Capture the cell that displays the provided text and extract its (X, Y) central coordinate. 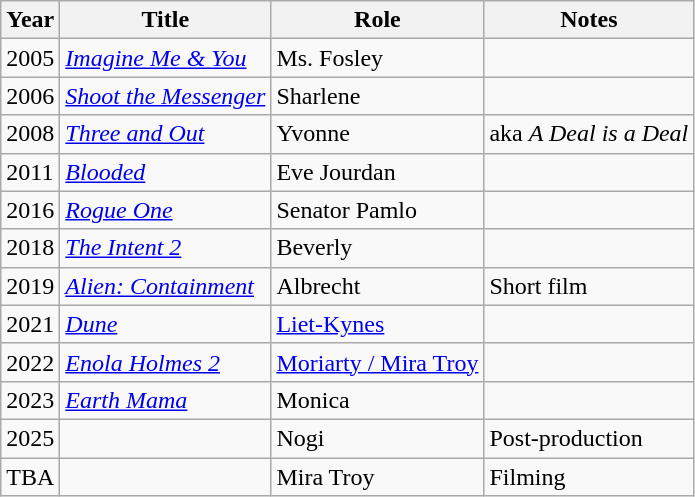
Filming (589, 477)
2019 (30, 286)
2021 (30, 324)
Notes (589, 20)
2023 (30, 400)
Enola Holmes 2 (166, 362)
Yvonne (378, 134)
Three and Out (166, 134)
The Intent 2 (166, 248)
Senator Pamlo (378, 210)
Role (378, 20)
2008 (30, 134)
Short film (589, 286)
Shoot the Messenger (166, 96)
2006 (30, 96)
Moriarty / Mira Troy (378, 362)
Mira Troy (378, 477)
2025 (30, 438)
Sharlene (378, 96)
Title (166, 20)
Nogi (378, 438)
aka A Deal is a Deal (589, 134)
Eve Jourdan (378, 172)
Dune (166, 324)
Rogue One (166, 210)
Imagine Me & You (166, 58)
Earth Mama (166, 400)
2005 (30, 58)
2018 (30, 248)
TBA (30, 477)
Year (30, 20)
Post-production (589, 438)
2022 (30, 362)
2011 (30, 172)
Beverly (378, 248)
Monica (378, 400)
Blooded (166, 172)
Ms. Fosley (378, 58)
Alien: Containment (166, 286)
Liet-Kynes (378, 324)
Albrecht (378, 286)
2016 (30, 210)
